From the cell containing the given text, extract its center point as (x, y) coordinate. 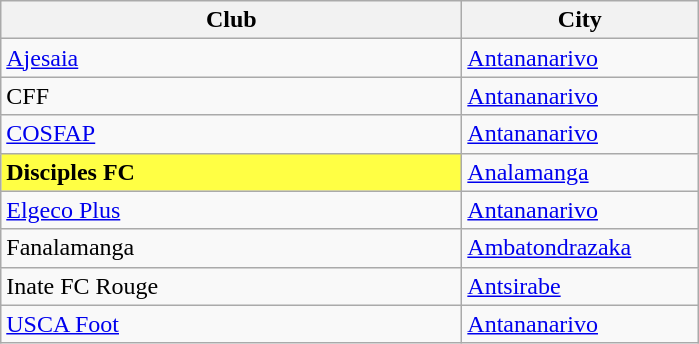
Club (232, 20)
Analamanga (580, 172)
Ambatondrazaka (580, 248)
USCA Foot (232, 324)
City (580, 20)
CFF (232, 96)
Elgeco Plus (232, 210)
Ajesaia (232, 58)
Inate FC Rouge (232, 286)
Antsirabe (580, 286)
COSFAP (232, 134)
Fanalamanga (232, 248)
Disciples FC (232, 172)
